Locate the cell with the specified text and output its [x, y] center coordinate. 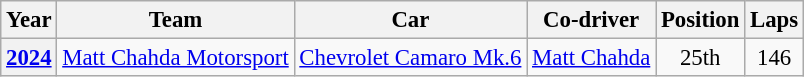
Laps [774, 20]
25th [700, 58]
Co-driver [592, 20]
Car [410, 20]
Position [700, 20]
Chevrolet Camaro Mk.6 [410, 58]
2024 [29, 58]
Team [176, 20]
Matt Chahda [592, 58]
Matt Chahda Motorsport [176, 58]
Year [29, 20]
146 [774, 58]
